For the text-containing cell, return its midpoint in (X, Y) coordinate format. 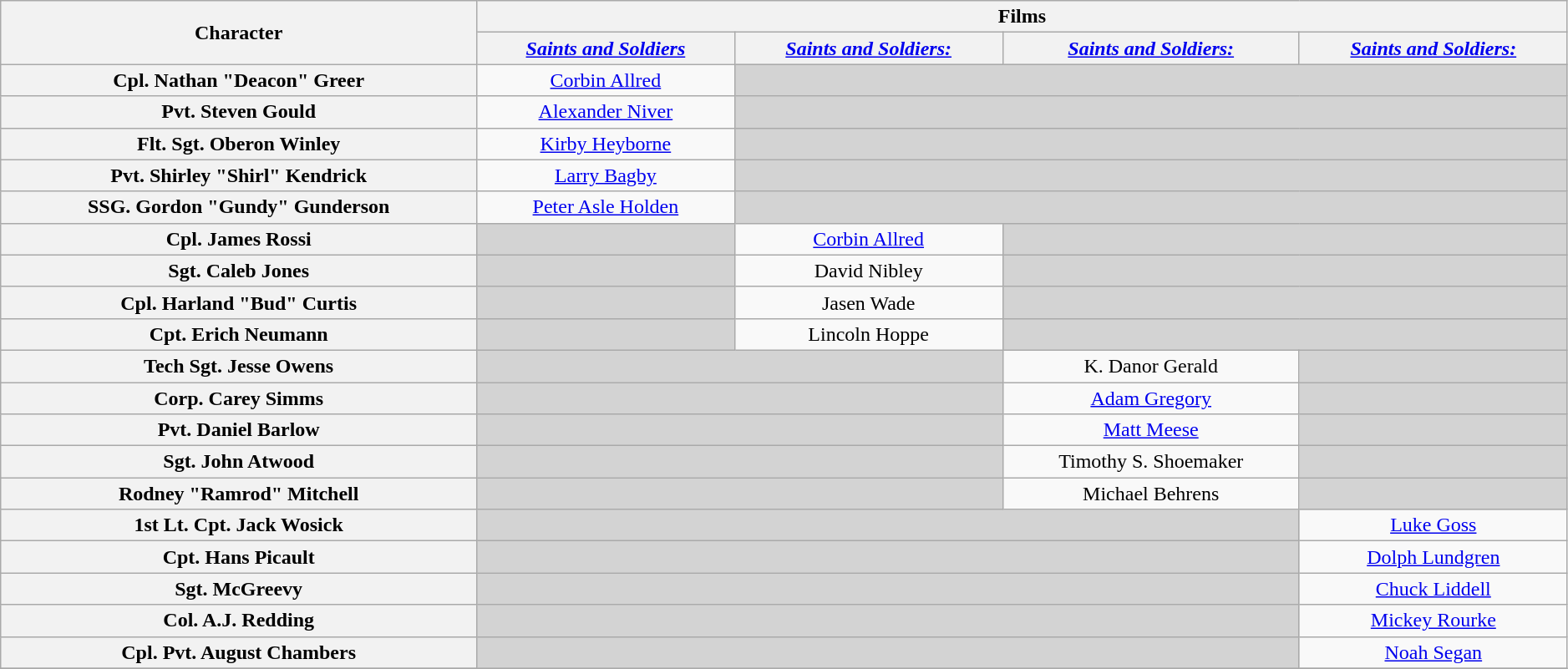
Luke Goss (1434, 525)
Adam Gregory (1151, 398)
Rodney "Ramrod" Mitchell (239, 494)
Alexander Niver (606, 112)
Cpl. James Rossi (239, 239)
Dolph Lundgren (1434, 557)
K. Danor Gerald (1151, 366)
David Nibley (869, 271)
Lincoln Hoppe (869, 334)
Films (1022, 17)
Sgt. Caleb Jones (239, 271)
Larry Bagby (606, 175)
Character (239, 33)
Timothy S. Shoemaker (1151, 462)
Cpl. Harland "Bud" Curtis (239, 302)
Michael Behrens (1151, 494)
1st Lt. Cpt. Jack Wosick (239, 525)
Noah Segan (1434, 652)
Pvt. Daniel Barlow (239, 430)
Saints and Soldiers (606, 48)
Pvt. Shirley "Shirl" Kendrick (239, 175)
Cpt. Hans Picault (239, 557)
Col. A.J. Redding (239, 621)
Mickey Rourke (1434, 621)
Cpl. Nathan "Deacon" Greer (239, 80)
Sgt. McGreevy (239, 589)
Matt Meese (1151, 430)
Corp. Carey Simms (239, 398)
Cpt. Erich Neumann (239, 334)
Tech Sgt. Jesse Owens (239, 366)
Chuck Liddell (1434, 589)
Kirby Heyborne (606, 144)
Jasen Wade (869, 302)
Pvt. Steven Gould (239, 112)
SSG. Gordon "Gundy" Gunderson (239, 207)
Cpl. Pvt. August Chambers (239, 652)
Peter Asle Holden (606, 207)
Sgt. John Atwood (239, 462)
Flt. Sgt. Oberon Winley (239, 144)
